Search for the cell housing the specified text and yield its [X, Y] center coordinate. 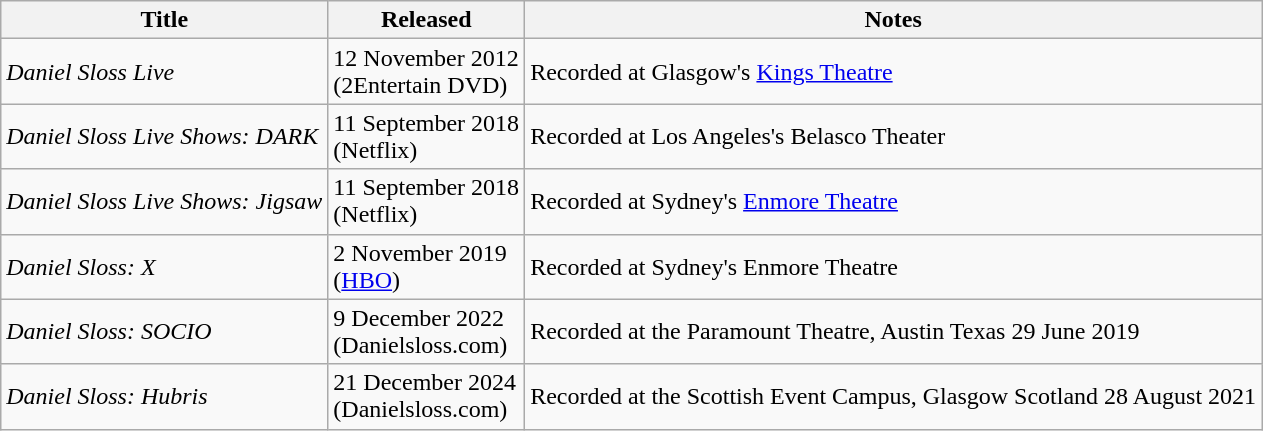
Released [426, 20]
Daniel Sloss Live Shows: DARK [164, 136]
Daniel Sloss: Hubris [164, 396]
Daniel Sloss: X [164, 266]
21 December 2024 (Danielsloss.com) [426, 396]
12 November 2012 (2Entertain DVD) [426, 72]
Recorded at Glasgow's Kings Theatre [894, 72]
Recorded at Los Angeles's Belasco Theater [894, 136]
Recorded at the Scottish Event Campus, Glasgow Scotland 28 August 2021 [894, 396]
9 December 2022 (Danielsloss.com) [426, 332]
Daniel Sloss: SOCIO [164, 332]
Recorded at the Paramount Theatre, Austin Texas 29 June 2019 [894, 332]
2 November 2019 (HBO) [426, 266]
Title [164, 20]
Daniel Sloss Live [164, 72]
Daniel Sloss Live Shows: Jigsaw [164, 202]
Notes [894, 20]
